Find where the given text appears and provide that cell's center as (x, y) coordinate. 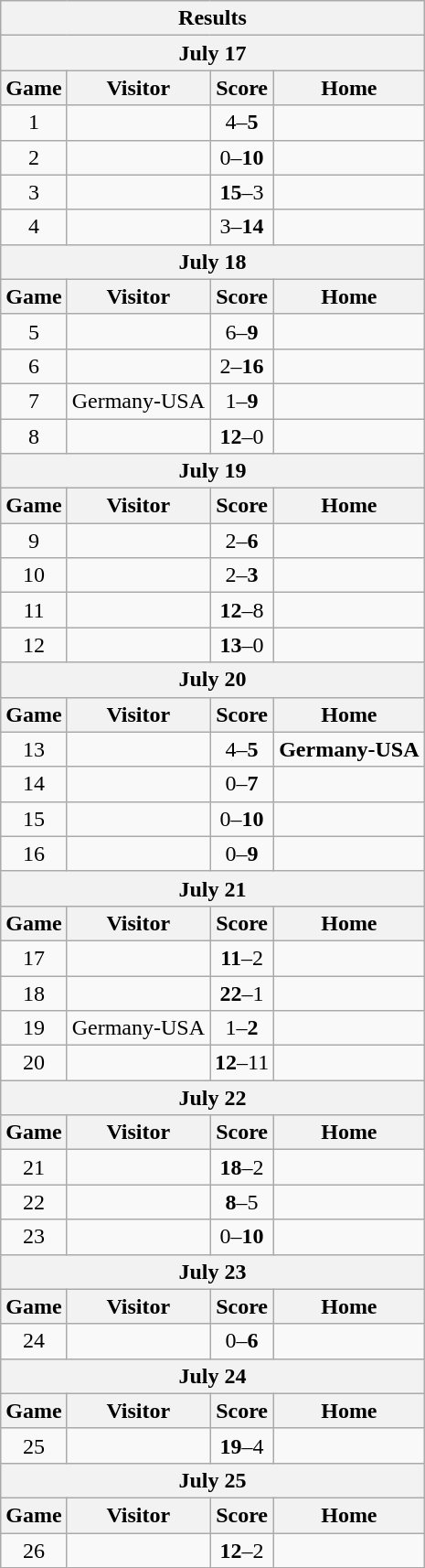
12–8 (242, 610)
July 20 (212, 680)
22 (34, 1202)
19–4 (242, 1445)
July 19 (212, 471)
26 (34, 1551)
10 (34, 575)
25 (34, 1445)
July 22 (212, 1098)
12–2 (242, 1551)
July 18 (212, 262)
Results (212, 18)
15 (34, 819)
0–7 (242, 784)
1–9 (242, 401)
13 (34, 749)
14 (34, 784)
12–0 (242, 436)
19 (34, 1028)
July 25 (212, 1480)
0–9 (242, 854)
16 (34, 854)
6 (34, 366)
23 (34, 1237)
8 (34, 436)
July 23 (212, 1272)
3–14 (242, 227)
11–2 (242, 958)
2–16 (242, 366)
1 (34, 123)
12 (34, 645)
20 (34, 1063)
6–9 (242, 331)
4 (34, 227)
2–3 (242, 575)
7 (34, 401)
3 (34, 192)
12–11 (242, 1063)
9 (34, 541)
11 (34, 610)
July 21 (212, 888)
18–2 (242, 1167)
0–6 (242, 1341)
21 (34, 1167)
13–0 (242, 645)
8–5 (242, 1202)
2 (34, 157)
24 (34, 1341)
5 (34, 331)
July 24 (212, 1376)
17 (34, 958)
2–6 (242, 541)
22–1 (242, 993)
18 (34, 993)
July 17 (212, 53)
15–3 (242, 192)
1–2 (242, 1028)
